Pinpoint the cell where the given text exists, returning its [x, y] midpoint coordinate. 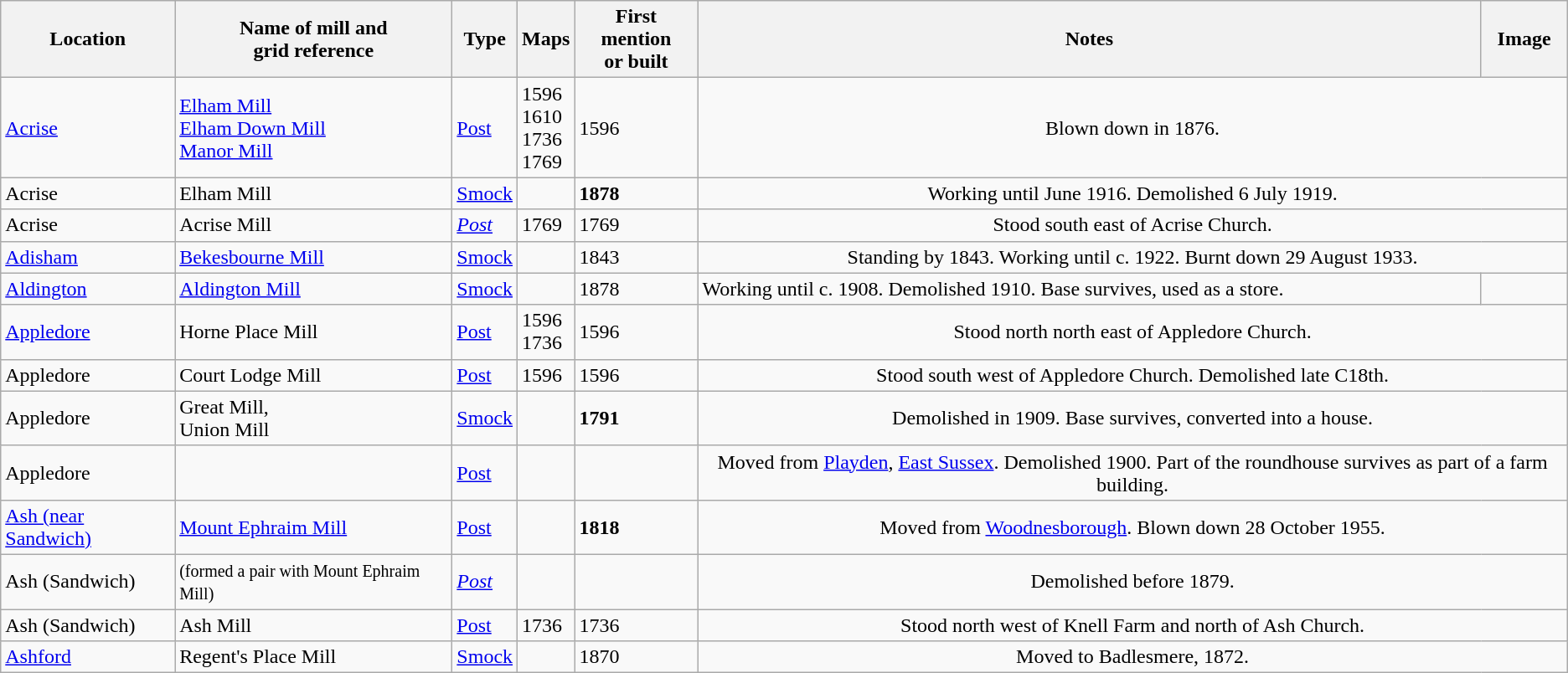
Demolished before 1879. [1132, 581]
Aldington Mill [313, 289]
Mount Ephraim Mill [313, 527]
Elham MillElham Down MillManor Mill [313, 127]
15961736 [546, 331]
Bekesbourne Mill [313, 257]
Stood north west of Knell Farm and north of Ash Church. [1132, 625]
Name of mill andgrid reference [313, 39]
Regent's Place Mill [313, 657]
Working until c. 1908. Demolished 1910. Base survives, used as a store. [1089, 289]
1870 [637, 657]
Moved from Playden, East Sussex. Demolished 1900. Part of the roundhouse survives as part of a farm building. [1132, 472]
First mentionor built [637, 39]
Notes [1089, 39]
Ash Mill [313, 625]
Location [88, 39]
Elham Mill [313, 193]
Great Mill,Union Mill [313, 419]
Adisham [88, 257]
Court Lodge Mill [313, 375]
Moved from Woodnesborough. Blown down 28 October 1955. [1132, 527]
Horne Place Mill [313, 331]
Type [485, 39]
1843 [637, 257]
Ash (near Sandwich) [88, 527]
1596161017361769 [546, 127]
Standing by 1843. Working until c. 1922. Burnt down 29 August 1933. [1132, 257]
Aldington [88, 289]
Demolished in 1909. Base survives, converted into a house. [1132, 419]
Image [1524, 39]
Stood south east of Acrise Church. [1132, 225]
1791 [637, 419]
Stood north north east of Appledore Church. [1132, 331]
Maps [546, 39]
Moved to Badlesmere, 1872. [1132, 657]
(formed a pair with Mount Ephraim Mill) [313, 581]
Blown down in 1876. [1132, 127]
1818 [637, 527]
Acrise Mill [313, 225]
Stood south west of Appledore Church. Demolished late C18th. [1132, 375]
Ashford [88, 657]
Working until June 1916. Demolished 6 July 1919. [1132, 193]
